Detect which cell encompasses the target text, then output its (x, y) center coordinate. 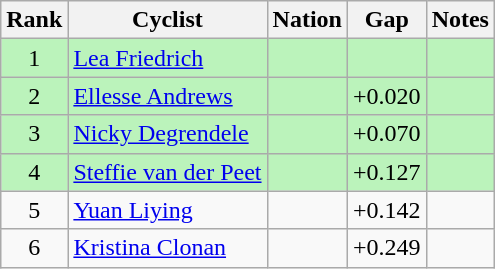
Kristina Clonan (168, 248)
Gap (386, 20)
Cyclist (168, 20)
1 (34, 58)
3 (34, 134)
Nicky Degrendele (168, 134)
4 (34, 172)
+0.249 (386, 248)
Lea Friedrich (168, 58)
6 (34, 248)
Nation (307, 20)
+0.070 (386, 134)
2 (34, 96)
5 (34, 210)
Yuan Liying (168, 210)
Notes (460, 20)
+0.142 (386, 210)
+0.020 (386, 96)
Rank (34, 20)
+0.127 (386, 172)
Steffie van der Peet (168, 172)
Ellesse Andrews (168, 96)
